Capture the cell that displays the provided text and extract its (X, Y) central coordinate. 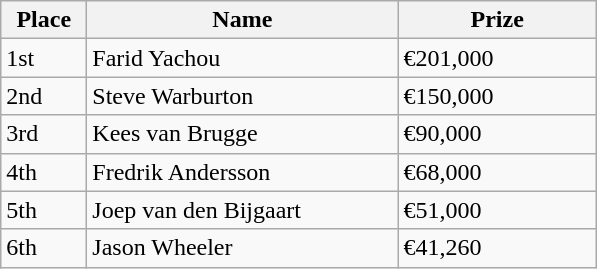
4th (44, 172)
5th (44, 210)
€150,000 (498, 96)
Name (242, 20)
€68,000 (498, 172)
3rd (44, 134)
Prize (498, 20)
€41,260 (498, 248)
Jason Wheeler (242, 248)
2nd (44, 96)
€201,000 (498, 58)
Joep van den Bijgaart (242, 210)
Steve Warburton (242, 96)
Farid Yachou (242, 58)
Fredrik Andersson (242, 172)
1st (44, 58)
Place (44, 20)
Kees van Brugge (242, 134)
€90,000 (498, 134)
€51,000 (498, 210)
6th (44, 248)
